Search for the cell housing the specified text and yield its (X, Y) center coordinate. 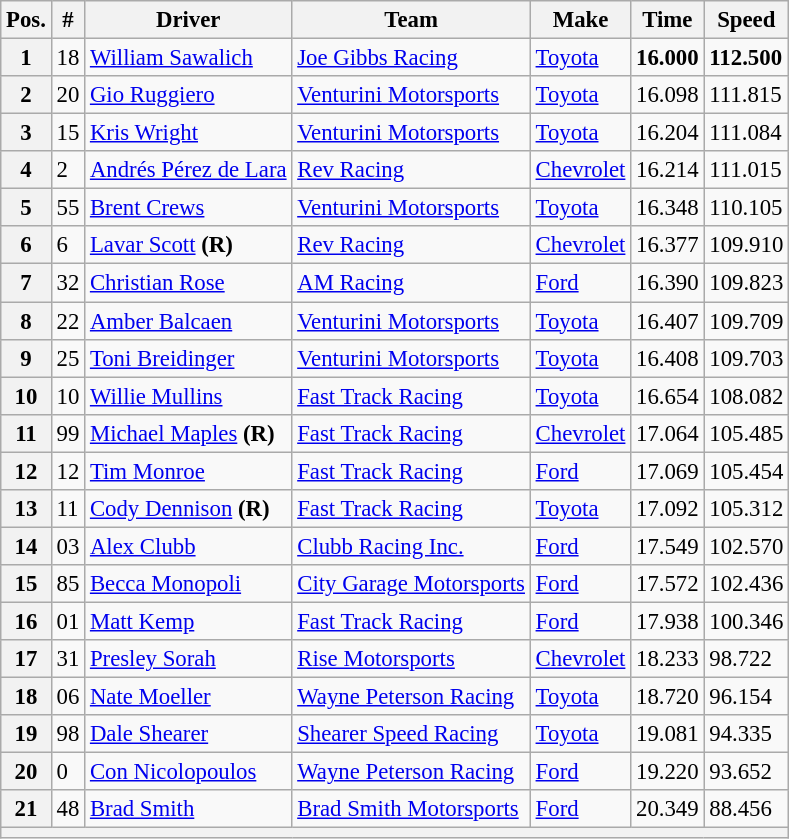
109.703 (746, 358)
Make (580, 20)
Time (668, 20)
Brent Crews (188, 208)
16.408 (668, 358)
Gio Ruggiero (188, 95)
Pos. (26, 20)
0 (68, 772)
16.204 (668, 133)
111.815 (746, 95)
7 (26, 283)
94.335 (746, 734)
Alex Clubb (188, 546)
Speed (746, 20)
20.349 (668, 809)
Shearer Speed Racing (411, 734)
17.069 (668, 471)
22 (68, 321)
93.652 (746, 772)
Willie Mullins (188, 396)
48 (68, 809)
16.407 (668, 321)
100.346 (746, 621)
17.549 (668, 546)
City Garage Motorsports (411, 584)
Becca Monopoli (188, 584)
01 (68, 621)
1 (26, 58)
16.348 (668, 208)
Team (411, 20)
109.910 (746, 245)
Rise Motorsports (411, 659)
Joe Gibbs Racing (411, 58)
Driver (188, 20)
Nate Moeller (188, 697)
4 (26, 170)
8 (26, 321)
9 (26, 358)
109.709 (746, 321)
3 (26, 133)
Andrés Pérez de Lara (188, 170)
105.312 (746, 509)
105.454 (746, 471)
19 (26, 734)
Con Nicolopoulos (188, 772)
17.572 (668, 584)
18.720 (668, 697)
88.456 (746, 809)
111.084 (746, 133)
16.390 (668, 283)
Cody Dennison (R) (188, 509)
Dale Shearer (188, 734)
102.570 (746, 546)
32 (68, 283)
Brad Smith (188, 809)
105.485 (746, 433)
13 (26, 509)
Lavar Scott (R) (188, 245)
17.938 (668, 621)
17.092 (668, 509)
85 (68, 584)
Brad Smith Motorsports (411, 809)
31 (68, 659)
19.081 (668, 734)
110.105 (746, 208)
Amber Balcaen (188, 321)
98 (68, 734)
21 (26, 809)
16.098 (668, 95)
102.436 (746, 584)
55 (68, 208)
111.015 (746, 170)
16.000 (668, 58)
Christian Rose (188, 283)
14 (26, 546)
# (68, 20)
16.377 (668, 245)
Toni Breidinger (188, 358)
William Sawalich (188, 58)
112.500 (746, 58)
5 (26, 208)
Clubb Racing Inc. (411, 546)
99 (68, 433)
17 (26, 659)
96.154 (746, 697)
Matt Kemp (188, 621)
19.220 (668, 772)
109.823 (746, 283)
17.064 (668, 433)
16.214 (668, 170)
Tim Monroe (188, 471)
98.722 (746, 659)
18.233 (668, 659)
108.082 (746, 396)
16 (26, 621)
06 (68, 697)
Michael Maples (R) (188, 433)
Kris Wright (188, 133)
25 (68, 358)
03 (68, 546)
Presley Sorah (188, 659)
16.654 (668, 396)
AM Racing (411, 283)
